Output the [x, y] coordinate of the center of the cell containing the given text.  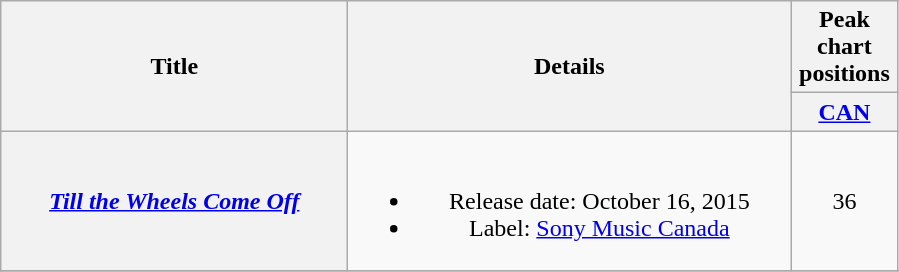
Release date: October 16, 2015Label: Sony Music Canada [570, 201]
Details [570, 66]
CAN [844, 112]
Peak chartpositions [844, 47]
Title [174, 66]
36 [844, 201]
Till the Wheels Come Off [174, 201]
